Scan for the cell matching the given text and deliver its (X, Y) coordinate at center. 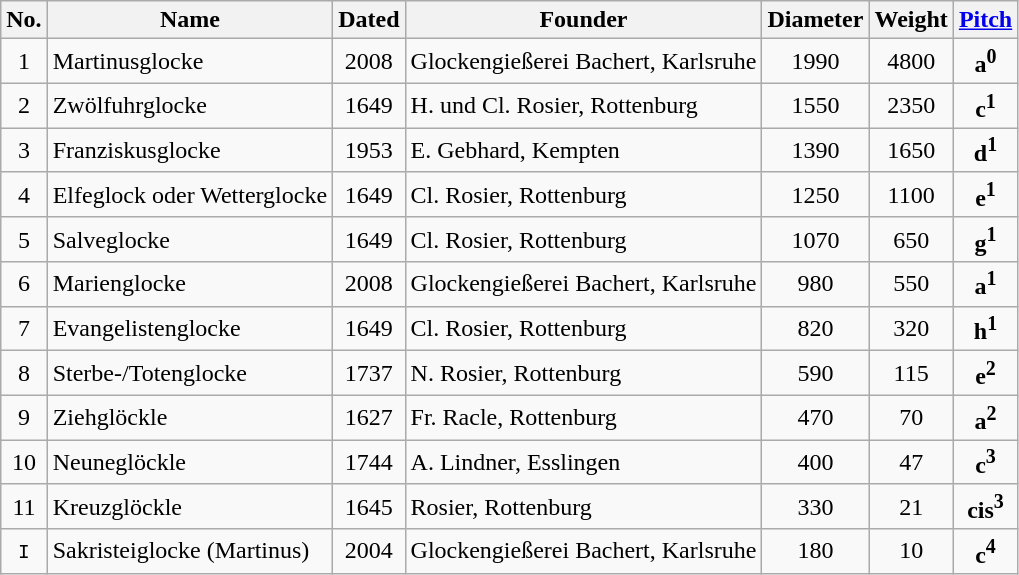
Sterbe-/Totenglocke (190, 374)
470 (816, 418)
590 (816, 374)
1953 (369, 150)
Dated (369, 20)
47 (911, 462)
1645 (369, 506)
c1 (985, 106)
A. Lindner, Esslingen (584, 462)
1737 (369, 374)
1550 (816, 106)
E. Gebhard, Kempten (584, 150)
c4 (985, 552)
Martinusglocke (190, 62)
Weight (911, 20)
5 (24, 240)
c3 (985, 462)
a0 (985, 62)
4800 (911, 62)
I (24, 552)
2004 (369, 552)
Neuneglöckle (190, 462)
1390 (816, 150)
8 (24, 374)
Kreuzglöckle (190, 506)
2350 (911, 106)
7 (24, 328)
2 (24, 106)
e1 (985, 194)
d1 (985, 150)
1 (24, 62)
No. (24, 20)
330 (816, 506)
550 (911, 284)
a1 (985, 284)
Franziskusglocke (190, 150)
1100 (911, 194)
Elfeglock oder Wetterglocke (190, 194)
Founder (584, 20)
1650 (911, 150)
400 (816, 462)
Rosier, Rottenburg (584, 506)
Evangelistenglocke (190, 328)
a2 (985, 418)
3 (24, 150)
1250 (816, 194)
e2 (985, 374)
820 (816, 328)
4 (24, 194)
70 (911, 418)
1070 (816, 240)
980 (816, 284)
Sakristeiglocke (Martinus) (190, 552)
11 (24, 506)
115 (911, 374)
21 (911, 506)
Fr. Racle, Rottenburg (584, 418)
Name (190, 20)
g1 (985, 240)
320 (911, 328)
Pitch (985, 20)
N. Rosier, Rottenburg (584, 374)
1990 (816, 62)
Zwölfuhrglocke (190, 106)
6 (24, 284)
Diameter (816, 20)
cis3 (985, 506)
180 (816, 552)
650 (911, 240)
Salveglocke (190, 240)
Ziehglöckle (190, 418)
H. und Cl. Rosier, Rottenburg (584, 106)
h1 (985, 328)
Marienglocke (190, 284)
1744 (369, 462)
1627 (369, 418)
9 (24, 418)
